Scan for the cell matching the given text and deliver its (x, y) coordinate at center. 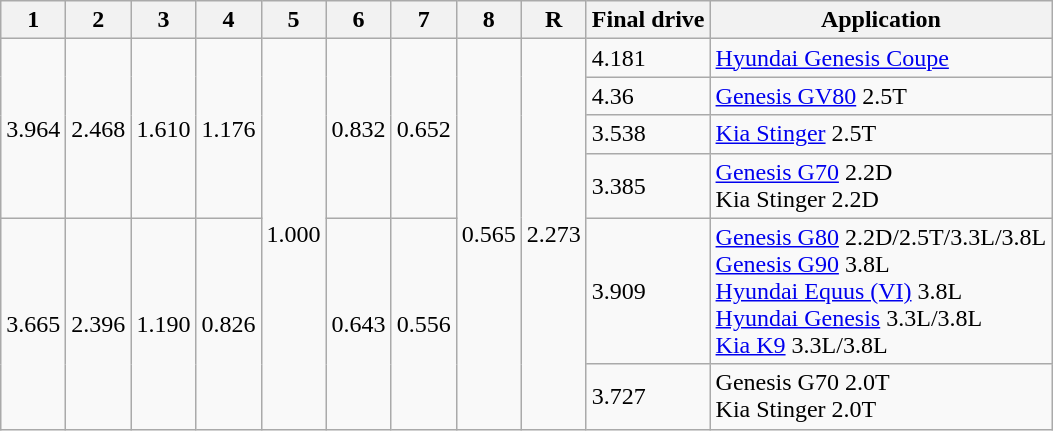
2 (98, 20)
0.652 (424, 128)
0.643 (358, 324)
0.832 (358, 128)
3.665 (34, 324)
Application (881, 20)
8 (488, 20)
Genesis G70 2.0TKia Stinger 2.0T (881, 396)
1 (34, 20)
1.000 (294, 234)
0.565 (488, 234)
4.181 (648, 58)
2.396 (98, 324)
4 (228, 20)
Kia Stinger 2.5T (881, 134)
0.556 (424, 324)
3.909 (648, 291)
Hyundai Genesis Coupe (881, 58)
1.176 (228, 128)
7 (424, 20)
Genesis GV80 2.5T (881, 96)
3.385 (648, 186)
Genesis G70 2.2DKia Stinger 2.2D (881, 186)
6 (358, 20)
Genesis G80 2.2D/2.5T/3.3L/3.8LGenesis G90 3.8LHyundai Equus (VI) 3.8LHyundai Genesis 3.3L/3.8LKia K9 3.3L/3.8L (881, 291)
2.273 (554, 234)
3.964 (34, 128)
3.538 (648, 134)
3.727 (648, 396)
1.610 (164, 128)
4.36 (648, 96)
5 (294, 20)
3 (164, 20)
Final drive (648, 20)
R (554, 20)
2.468 (98, 128)
1.190 (164, 324)
0.826 (228, 324)
